Extract the (X, Y) coordinate from the center of the cell holding the provided text.  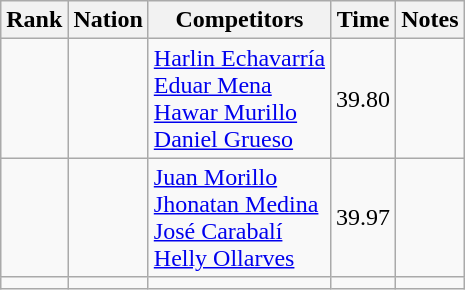
Time (364, 20)
Harlin EchavarríaEduar MenaHawar MurilloDaniel Grueso (239, 98)
Nation (108, 20)
Rank (34, 20)
Juan MorilloJhonatan MedinaJosé CarabalíHelly Ollarves (239, 218)
39.97 (364, 218)
Notes (430, 20)
Competitors (239, 20)
39.80 (364, 98)
